For the text-containing cell, return its midpoint in [x, y] coordinate format. 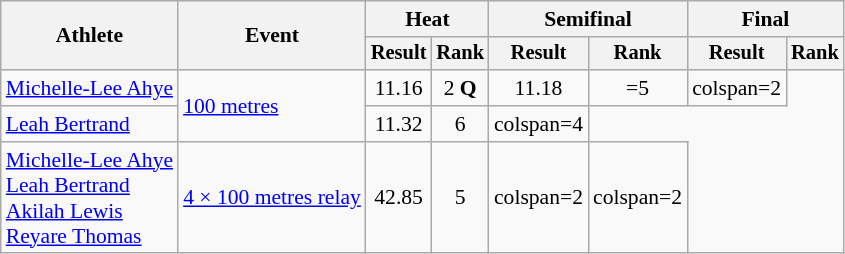
42.85 [399, 198]
2 Q [460, 88]
11.18 [538, 88]
Final [766, 19]
Semifinal [588, 19]
Leah Bertrand [90, 124]
11.32 [399, 124]
Michelle-Lee AhyeLeah BertrandAkilah LewisReyare Thomas [90, 198]
Athlete [90, 36]
5 [460, 198]
Heat [428, 19]
Michelle-Lee Ahye [90, 88]
4 × 100 metres relay [272, 198]
100 metres [272, 106]
11.16 [399, 88]
6 [460, 124]
Event [272, 36]
=5 [638, 88]
colspan=4 [538, 124]
